Provide the [x, y] coordinate of the cell's center where the given text is located.  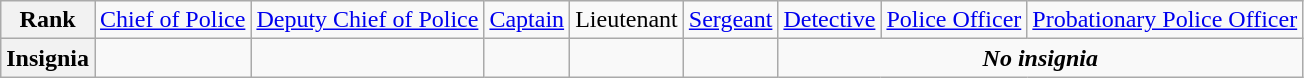
No insignia [1040, 58]
Captain [527, 20]
Lieutenant [627, 20]
Rank [48, 20]
Chief of Police [173, 20]
Deputy Chief of Police [368, 20]
Insignia [48, 58]
Detective [830, 20]
Sergeant [730, 20]
Probationary Police Officer [1165, 20]
Police Officer [954, 20]
